Extract the [X, Y] coordinate from the center of the cell holding the provided text.  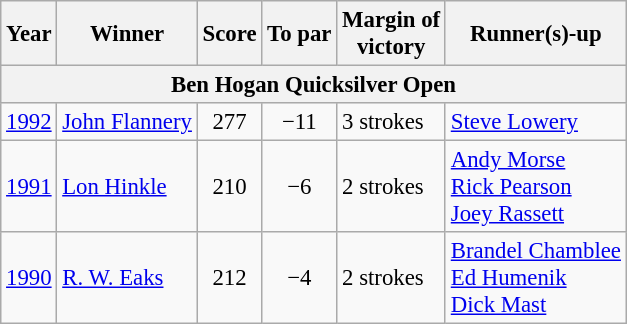
3 strokes [392, 122]
Andy Morse Rick Pearson Joey Rassett [536, 187]
277 [230, 122]
Runner(s)-up [536, 34]
Lon Hinkle [127, 187]
−4 [300, 278]
Brandel Chamblee Ed Humenik Dick Mast [536, 278]
210 [230, 187]
1990 [29, 278]
Ben Hogan Quicksilver Open [314, 85]
212 [230, 278]
−11 [300, 122]
John Flannery [127, 122]
1991 [29, 187]
Steve Lowery [536, 122]
To par [300, 34]
1992 [29, 122]
Score [230, 34]
Margin ofvictory [392, 34]
Winner [127, 34]
−6 [300, 187]
Year [29, 34]
R. W. Eaks [127, 278]
